Return the (X, Y) coordinate for the center point of the cell that contains the specified text.  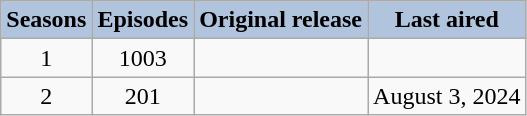
2 (46, 96)
Original release (281, 20)
August 3, 2024 (447, 96)
1003 (143, 58)
Last aired (447, 20)
Seasons (46, 20)
Episodes (143, 20)
201 (143, 96)
1 (46, 58)
